Capture the cell that displays the provided text and extract its [x, y] central coordinate. 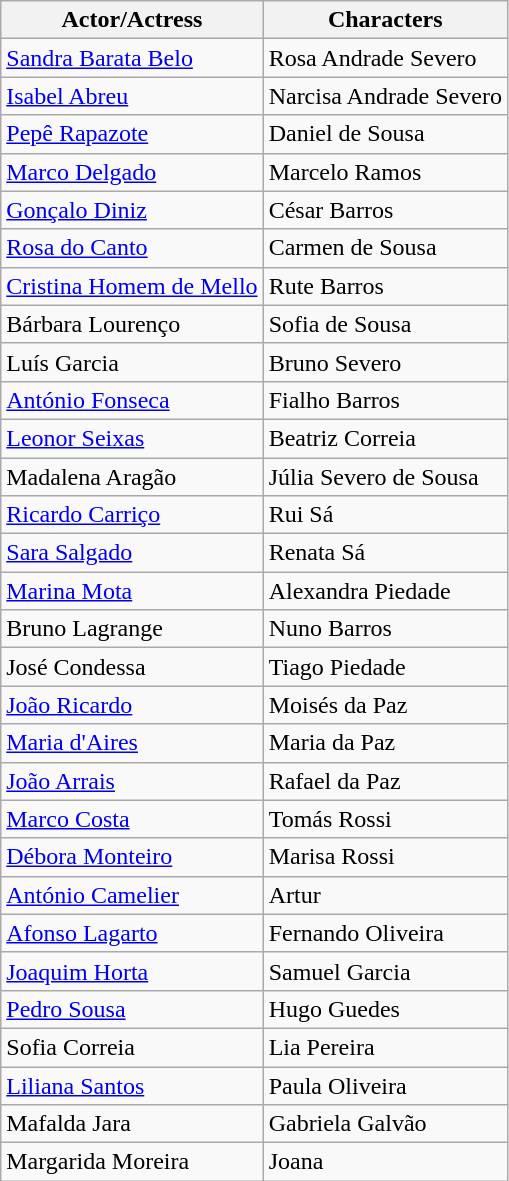
Maria d'Aires [132, 743]
João Ricardo [132, 705]
Daniel de Sousa [385, 134]
Hugo Guedes [385, 1009]
Rosa Andrade Severo [385, 58]
Moisés da Paz [385, 705]
Paula Oliveira [385, 1085]
Fernando Oliveira [385, 933]
Samuel Garcia [385, 971]
Ricardo Carriço [132, 515]
Narcisa Andrade Severo [385, 96]
José Condessa [132, 667]
Bruno Lagrange [132, 629]
Characters [385, 20]
Débora Monteiro [132, 857]
Sandra Barata Belo [132, 58]
Marco Costa [132, 819]
Sara Salgado [132, 553]
Margarida Moreira [132, 1162]
Actor/Actress [132, 20]
João Arrais [132, 781]
Carmen de Sousa [385, 248]
Joaquim Horta [132, 971]
Marisa Rossi [385, 857]
Bruno Severo [385, 362]
Luís Garcia [132, 362]
Beatriz Correia [385, 438]
Renata Sá [385, 553]
Gonçalo Diniz [132, 210]
Tomás Rossi [385, 819]
Isabel Abreu [132, 96]
Cristina Homem de Mello [132, 286]
César Barros [385, 210]
Sofia de Sousa [385, 324]
Fialho Barros [385, 400]
Bárbara Lourenço [132, 324]
Madalena Aragão [132, 477]
Lia Pereira [385, 1047]
António Fonseca [132, 400]
Artur [385, 895]
Rafael da Paz [385, 781]
Joana [385, 1162]
Pedro Sousa [132, 1009]
Rosa do Canto [132, 248]
Gabriela Galvão [385, 1124]
Marco Delgado [132, 172]
Tiago Piedade [385, 667]
Pepê Rapazote [132, 134]
Nuno Barros [385, 629]
Júlia Severo de Sousa [385, 477]
Alexandra Piedade [385, 591]
António Camelier [132, 895]
Rui Sá [385, 515]
Afonso Lagarto [132, 933]
Liliana Santos [132, 1085]
Rute Barros [385, 286]
Marina Mota [132, 591]
Mafalda Jara [132, 1124]
Marcelo Ramos [385, 172]
Sofia Correia [132, 1047]
Leonor Seixas [132, 438]
Maria da Paz [385, 743]
